Locate the cell with the specified text and output its [X, Y] center coordinate. 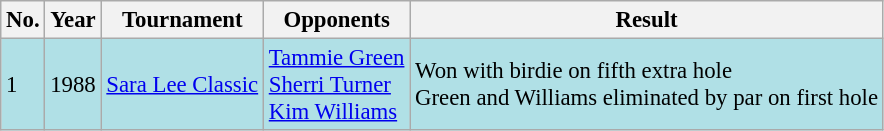
Tammie Green Sherri Turner Kim Williams [336, 85]
Sara Lee Classic [182, 85]
Year [73, 20]
1 [23, 85]
Won with birdie on fifth extra holeGreen and Williams eliminated by par on first hole [647, 85]
Opponents [336, 20]
No. [23, 20]
Tournament [182, 20]
1988 [73, 85]
Result [647, 20]
